Return (X, Y) of the center of cell containing provided text 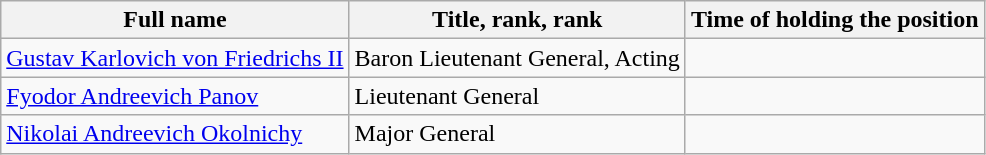
Baron Lieutenant General, Acting (517, 58)
Time of holding the position (834, 20)
Gustav Karlovich von Friedrichs II (175, 58)
Nikolai Andreevich Okolnichy (175, 134)
Title, rank, rank (517, 20)
Fyodor Andreevich Panov (175, 96)
Full name (175, 20)
Major General (517, 134)
Lieutenant General (517, 96)
